Provide the (x, y) coordinate of the cell's center where the given text is located.  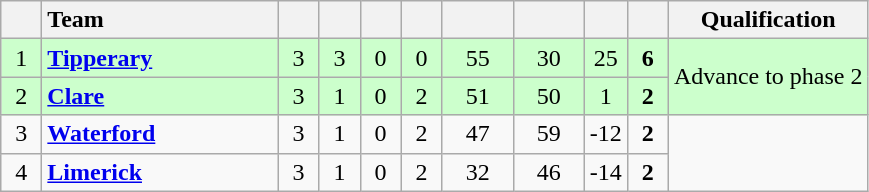
30 (548, 58)
Tipperary (160, 58)
Team (160, 20)
32 (478, 172)
47 (478, 134)
55 (478, 58)
Limerick (160, 172)
-14 (606, 172)
Clare (160, 96)
59 (548, 134)
25 (606, 58)
46 (548, 172)
50 (548, 96)
-12 (606, 134)
6 (648, 58)
Waterford (160, 134)
Qualification (768, 20)
Advance to phase 2 (768, 77)
51 (478, 96)
4 (22, 172)
